Capture the cell that displays the provided text and extract its [x, y] central coordinate. 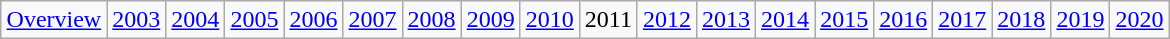
2017 [962, 20]
Overview [54, 20]
2014 [786, 20]
2010 [550, 20]
2004 [196, 20]
2015 [844, 20]
2008 [432, 20]
2013 [726, 20]
2005 [254, 20]
2006 [314, 20]
2011 [608, 20]
2020 [1140, 20]
2019 [1080, 20]
2003 [136, 20]
2016 [904, 20]
2018 [1022, 20]
2012 [666, 20]
2007 [372, 20]
2009 [490, 20]
